Locate the cell with the specified text and output its [X, Y] center coordinate. 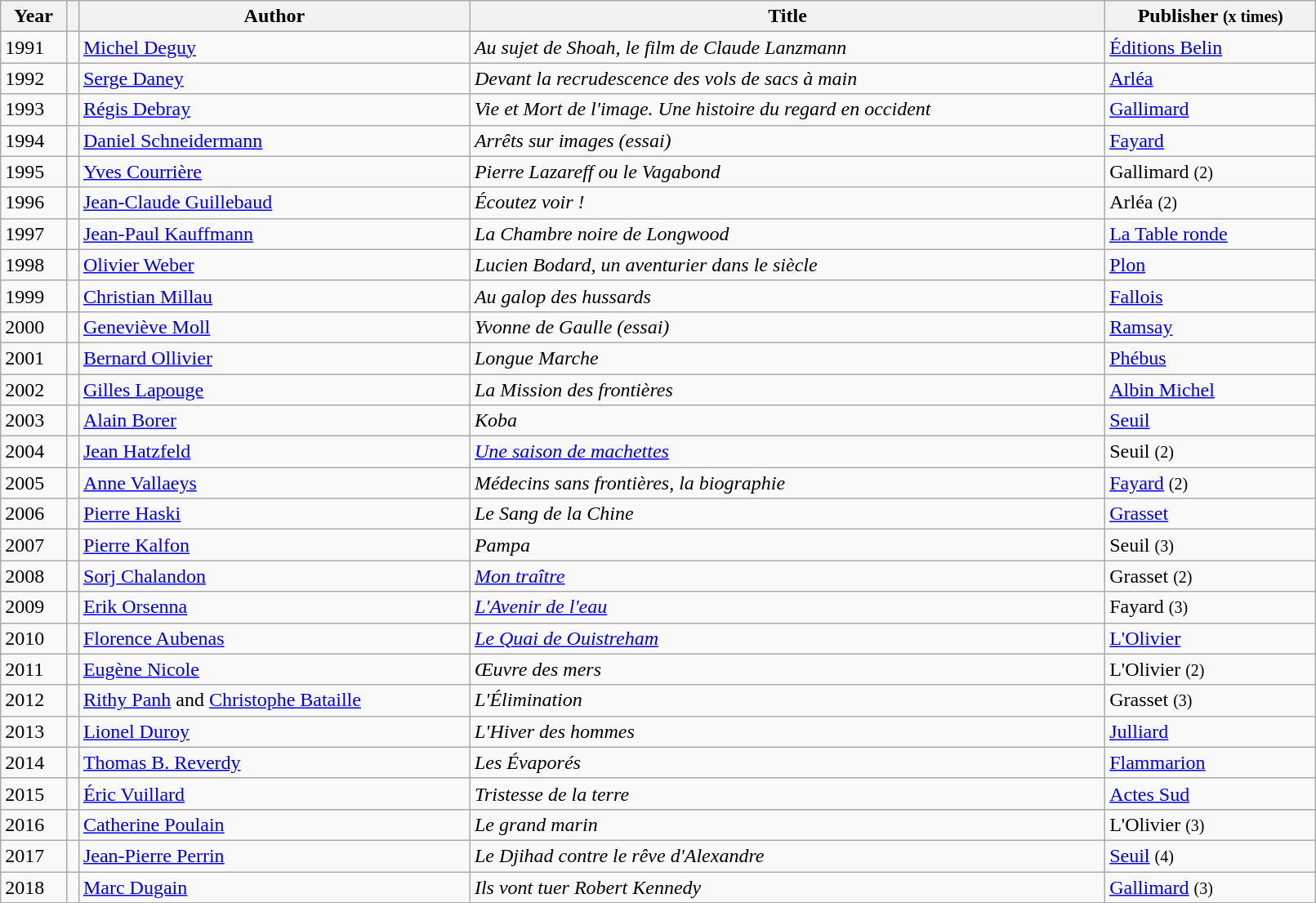
Jean-Claude Guillebaud [274, 203]
2007 [34, 545]
Fayard [1211, 141]
2015 [34, 793]
Plon [1211, 265]
Flammarion [1211, 762]
Médecins sans frontières, la biographie [787, 483]
Pierre Haski [274, 514]
Jean Hatzfeld [274, 452]
Rithy Panh and Christophe Bataille [274, 700]
2017 [34, 856]
Mon traître [787, 576]
1994 [34, 141]
Seuil (2) [1211, 452]
1999 [34, 296]
Œuvre des mers [787, 669]
2009 [34, 607]
Seuil (3) [1211, 545]
La Chambre noire de Longwood [787, 234]
Gallimard [1211, 110]
Arrêts sur images (essai) [787, 141]
Jean-Pierre Perrin [274, 856]
Gallimard (2) [1211, 172]
2016 [34, 825]
2011 [34, 669]
1997 [34, 234]
Albin Michel [1211, 390]
Catherine Poulain [274, 825]
Alain Borer [274, 421]
Le Quai de Ouistreham [787, 638]
Pierre Kalfon [274, 545]
Fayard (2) [1211, 483]
2010 [34, 638]
Christian Millau [274, 296]
Marc Dugain [274, 887]
Thomas B. Reverdy [274, 762]
Year [34, 16]
1996 [34, 203]
Pampa [787, 545]
L'Élimination [787, 700]
2018 [34, 887]
Le Sang de la Chine [787, 514]
Lionel Duroy [274, 731]
Arléa [1211, 78]
Une saison de machettes [787, 452]
Gilles Lapouge [274, 390]
Publisher (x times) [1211, 16]
Anne Vallaeys [274, 483]
Grasset [1211, 514]
Le Djihad contre le rêve d'Alexandre [787, 856]
Erik Orsenna [274, 607]
1998 [34, 265]
2006 [34, 514]
2014 [34, 762]
Au sujet de Shoah, le film de Claude Lanzmann [787, 47]
Les Évaporés [787, 762]
L'Olivier (2) [1211, 669]
2000 [34, 327]
Ils vont tuer Robert Kennedy [787, 887]
Serge Daney [274, 78]
2012 [34, 700]
Pierre Lazareff ou le Vagabond [787, 172]
2002 [34, 390]
2008 [34, 576]
Éric Vuillard [274, 793]
Au galop des hussards [787, 296]
Éditions Belin [1211, 47]
Daniel Schneidermann [274, 141]
Longue Marche [787, 358]
2001 [34, 358]
L'Hiver des hommes [787, 731]
Le grand marin [787, 825]
Écoutez voir ! [787, 203]
Seuil [1211, 421]
2005 [34, 483]
Régis Debray [274, 110]
Grasset (2) [1211, 576]
Bernard Ollivier [274, 358]
Fallois [1211, 296]
Phébus [1211, 358]
Lucien Bodard, un aventurier dans le siècle [787, 265]
Tristesse de la terre [787, 793]
1995 [34, 172]
1992 [34, 78]
2004 [34, 452]
Ramsay [1211, 327]
Geneviève Moll [274, 327]
Michel Deguy [274, 47]
Yves Courrière [274, 172]
Grasset (3) [1211, 700]
L'Olivier (3) [1211, 825]
Vie et Mort de l'image. Une histoire du regard en occident [787, 110]
1991 [34, 47]
Olivier Weber [274, 265]
Title [787, 16]
L'Avenir de l'eau [787, 607]
La Table ronde [1211, 234]
Actes Sud [1211, 793]
Eugène Nicole [274, 669]
2003 [34, 421]
Jean-Paul Kauffmann [274, 234]
Florence Aubenas [274, 638]
L'Olivier [1211, 638]
Devant la recrudescence des vols de sacs à main [787, 78]
1993 [34, 110]
Author [274, 16]
Fayard (3) [1211, 607]
Gallimard (3) [1211, 887]
Arléa (2) [1211, 203]
Koba [787, 421]
La Mission des frontières [787, 390]
2013 [34, 731]
Seuil (4) [1211, 856]
Sorj Chalandon [274, 576]
Yvonne de Gaulle (essai) [787, 327]
Julliard [1211, 731]
